Detect which cell encompasses the target text, then output its (x, y) center coordinate. 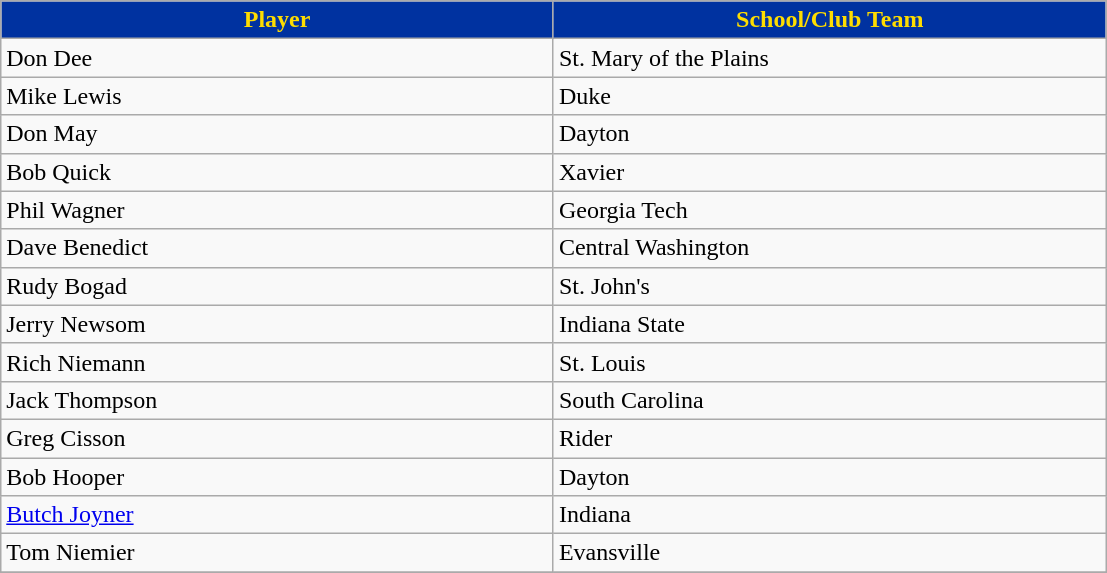
Indiana State (830, 324)
South Carolina (830, 400)
Jack Thompson (278, 400)
Mike Lewis (278, 96)
Tom Niemier (278, 553)
Georgia Tech (830, 210)
Bob Hooper (278, 477)
Evansville (830, 553)
Bob Quick (278, 172)
Indiana (830, 515)
St. John's (830, 286)
Don Dee (278, 58)
Butch Joyner (278, 515)
Rich Niemann (278, 362)
St. Louis (830, 362)
Rudy Bogad (278, 286)
St. Mary of the Plains (830, 58)
Duke (830, 96)
School/Club Team (830, 20)
Dave Benedict (278, 248)
Phil Wagner (278, 210)
Don May (278, 134)
Greg Cisson (278, 438)
Player (278, 20)
Xavier (830, 172)
Jerry Newsom (278, 324)
Rider (830, 438)
Central Washington (830, 248)
